Detect which cell encompasses the target text, then output its (x, y) center coordinate. 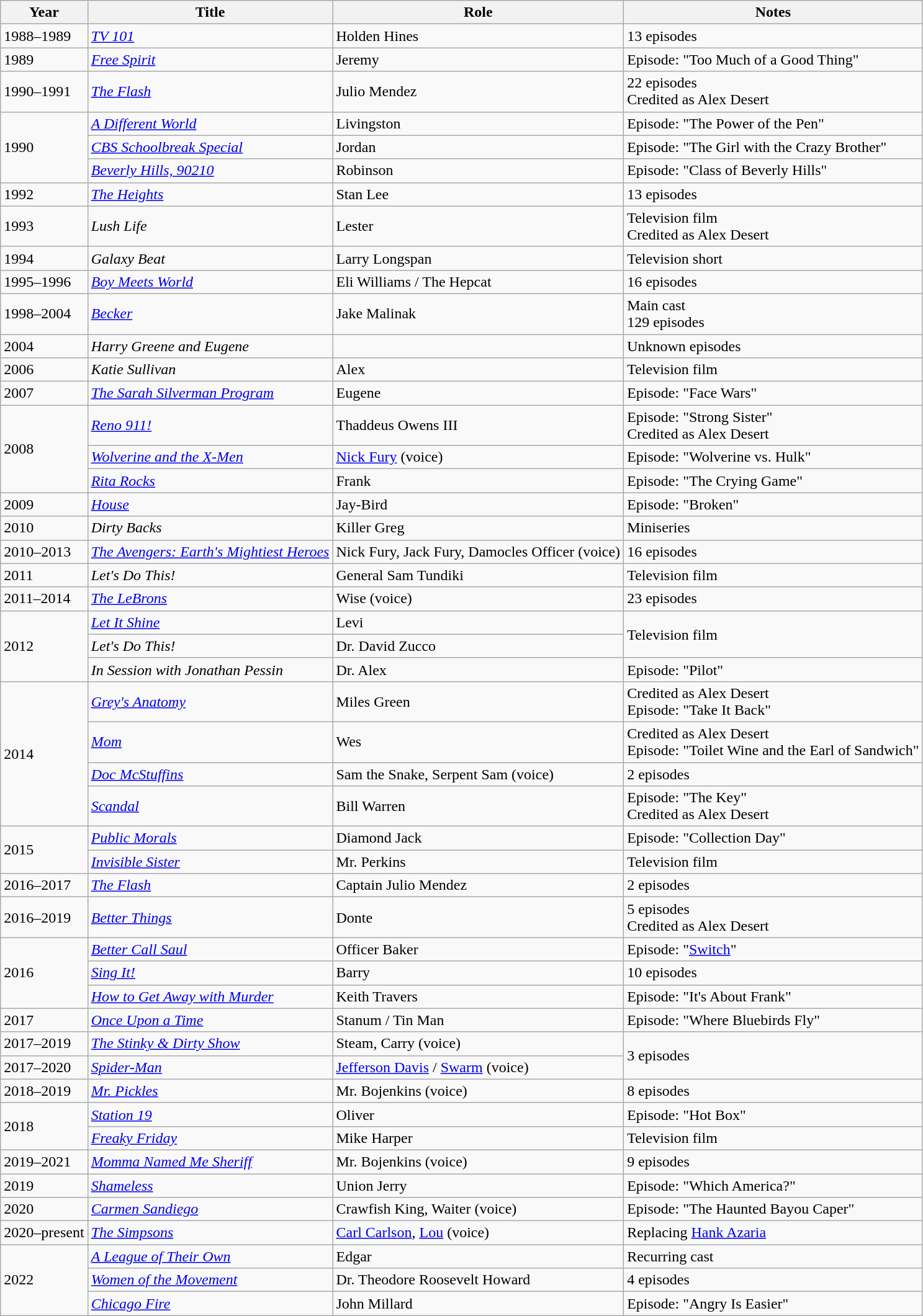
Barry (478, 973)
Episode: "Class of Beverly Hills" (773, 171)
Diamond Jack (478, 838)
Carmen Sandiego (210, 1209)
Role (478, 12)
Episode: "The Key"Credited as Alex Desert (773, 807)
Year (44, 12)
1992 (44, 194)
Becker (210, 314)
Episode: "The Crying Game" (773, 481)
Jay-Bird (478, 504)
Momma Named Me Sheriff (210, 1162)
Oliver (478, 1114)
2019 (44, 1186)
Episode: "The Haunted Bayou Caper" (773, 1209)
2016 (44, 973)
Bill Warren (478, 807)
2014 (44, 753)
Credited as Alex DesertEpisode: "Toilet Wine and the Earl of Sandwich" (773, 742)
1990 (44, 147)
Miles Green (478, 701)
Boy Meets World (210, 282)
2020 (44, 1209)
2004 (44, 346)
Julio Mendez (478, 92)
2018–2019 (44, 1091)
9 episodes (773, 1162)
Episode: "Pilot" (773, 669)
2010–2013 (44, 552)
A League of Their Own (210, 1256)
Sing It! (210, 973)
Free Spirit (210, 60)
22 episodesCredited as Alex Desert (773, 92)
A Different World (210, 123)
Television short (773, 258)
Eugene (478, 393)
Wise (voice) (478, 599)
Television filmCredited as Alex Desert (773, 226)
3 episodes (773, 1055)
The Heights (210, 194)
Invisible Sister (210, 862)
2011 (44, 575)
Stan Lee (478, 194)
Recurring cast (773, 1256)
Episode: "Which America?" (773, 1186)
2009 (44, 504)
Episode: "The Girl with the Crazy Brother" (773, 147)
Freaky Friday (210, 1138)
Scandal (210, 807)
Episode: "Switch" (773, 949)
Episode: "Strong Sister"Credited as Alex Desert (773, 426)
The LeBrons (210, 599)
Dr. Alex (478, 669)
Holden Hines (478, 36)
Mr. Perkins (478, 862)
1995–1996 (44, 282)
Steam, Carry (voice) (478, 1044)
TV 101 (210, 36)
The Stinky & Dirty Show (210, 1044)
Better Things (210, 917)
CBS Schoolbreak Special (210, 147)
2016–2019 (44, 917)
2018 (44, 1126)
Wes (478, 742)
Jefferson Davis / Swarm (voice) (478, 1067)
Levi (478, 622)
Lush Life (210, 226)
Thaddeus Owens III (478, 426)
Shameless (210, 1186)
Eli Williams / The Hepcat (478, 282)
Grey's Anatomy (210, 701)
Union Jerry (478, 1186)
2017–2019 (44, 1044)
Crawfish King, Waiter (voice) (478, 1209)
2016–2017 (44, 885)
Episode: "Angry Is Easier" (773, 1304)
2007 (44, 393)
2019–2021 (44, 1162)
Episode: "Wolverine vs. Hulk" (773, 457)
Episode: "Hot Box" (773, 1114)
Credited as Alex DesertEpisode: "Take It Back" (773, 701)
Wolverine and the X-Men (210, 457)
2017 (44, 1020)
Mike Harper (478, 1138)
Episode: "Collection Day" (773, 838)
Nick Fury (voice) (478, 457)
Officer Baker (478, 949)
Let It Shine (210, 622)
2010 (44, 528)
Larry Longspan (478, 258)
Captain Julio Mendez (478, 885)
Chicago Fire (210, 1304)
Episode: "Where Bluebirds Fly" (773, 1020)
Episode: "Face Wars" (773, 393)
1994 (44, 258)
Harry Greene and Eugene (210, 346)
Katie Sullivan (210, 370)
Episode: "Too Much of a Good Thing" (773, 60)
Better Call Saul (210, 949)
1989 (44, 60)
1988–1989 (44, 36)
Stanum / Tin Man (478, 1020)
Episode: "It's About Frank" (773, 996)
Jake Malinak (478, 314)
8 episodes (773, 1091)
In Session with Jonathan Pessin (210, 669)
23 episodes (773, 599)
Frank (478, 481)
2020–present (44, 1233)
Galaxy Beat (210, 258)
Title (210, 12)
2015 (44, 850)
2006 (44, 370)
General Sam Tundiki (478, 575)
Carl Carlson, Lou (voice) (478, 1233)
Spider-Man (210, 1067)
Rita Rocks (210, 481)
Replacing Hank Azaria (773, 1233)
Alex (478, 370)
Main cast129 episodes (773, 314)
Unknown episodes (773, 346)
1990–1991 (44, 92)
Episode: "Broken" (773, 504)
Episode: "The Power of the Pen" (773, 123)
The Sarah Silverman Program (210, 393)
Public Morals (210, 838)
Mr. Pickles (210, 1091)
How to Get Away with Murder (210, 996)
2022 (44, 1280)
Keith Travers (478, 996)
Mom (210, 742)
Donte (478, 917)
Dirty Backs (210, 528)
2011–2014 (44, 599)
2012 (44, 646)
Station 19 (210, 1114)
Doc McStuffins (210, 774)
Jeremy (478, 60)
Sam the Snake, Serpent Sam (voice) (478, 774)
Robinson (478, 171)
Dr. Theodore Roosevelt Howard (478, 1280)
Killer Greg (478, 528)
House (210, 504)
5 episodesCredited as Alex Desert (773, 917)
4 episodes (773, 1280)
1998–2004 (44, 314)
10 episodes (773, 973)
Dr. David Zucco (478, 646)
Reno 911! (210, 426)
Miniseries (773, 528)
2017–2020 (44, 1067)
1993 (44, 226)
Livingston (478, 123)
Edgar (478, 1256)
Lester (478, 226)
John Millard (478, 1304)
Beverly Hills, 90210 (210, 171)
The Simpsons (210, 1233)
Jordan (478, 147)
Once Upon a Time (210, 1020)
Notes (773, 12)
Nick Fury, Jack Fury, Damocles Officer (voice) (478, 552)
2008 (44, 449)
Women of the Movement (210, 1280)
The Avengers: Earth's Mightiest Heroes (210, 552)
